Determine the [x, y] coordinate at the center of the cell enclosing the given text.  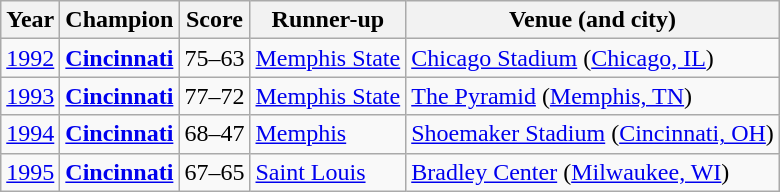
1992 [30, 58]
Memphis [328, 134]
Bradley Center (Milwaukee, WI) [593, 172]
Year [30, 20]
Runner-up [328, 20]
Shoemaker Stadium (Cincinnati, OH) [593, 134]
The Pyramid (Memphis, TN) [593, 96]
Saint Louis [328, 172]
68–47 [214, 134]
1995 [30, 172]
Chicago Stadium (Chicago, IL) [593, 58]
Champion [120, 20]
77–72 [214, 96]
67–65 [214, 172]
Venue (and city) [593, 20]
1993 [30, 96]
1994 [30, 134]
Score [214, 20]
75–63 [214, 58]
